Return [x, y] of the center of cell containing provided text 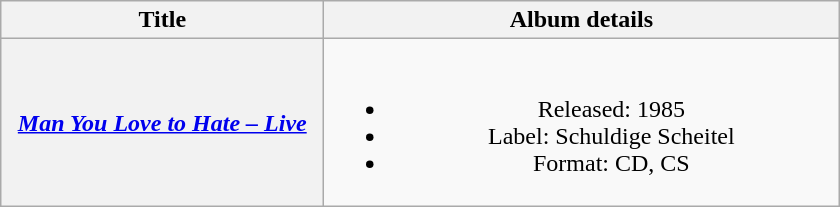
Title [162, 20]
Man You Love to Hate – Live [162, 122]
Released: 1985 Label: Schuldige Scheitel Format: CD, CS [582, 122]
Album details [582, 20]
